Detect which cell encompasses the target text, then output its (x, y) center coordinate. 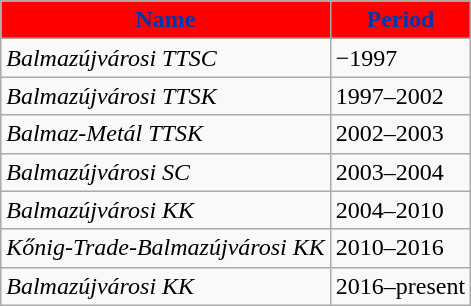
2002–2003 (400, 134)
Balmazújvárosi SC (166, 172)
2004–2010 (400, 210)
Period (400, 20)
1997–2002 (400, 96)
Kőnig-Trade-Balmazújvárosi KK (166, 248)
2016–present (400, 286)
Balmazújvárosi TTSK (166, 96)
2010–2016 (400, 248)
Name (166, 20)
Balmaz-Metál TTSK (166, 134)
−1997 (400, 58)
Balmazújvárosi TTSC (166, 58)
2003–2004 (400, 172)
